From the cell containing the given text, extract its center point as [X, Y] coordinate. 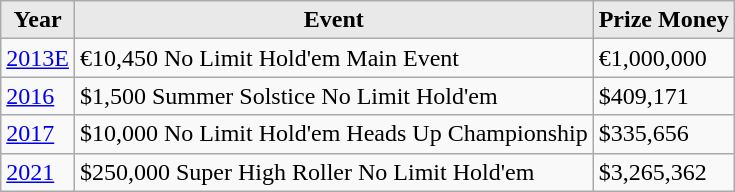
$335,656 [664, 134]
2016 [38, 96]
2013E [38, 58]
$3,265,362 [664, 172]
$409,171 [664, 96]
€10,450 No Limit Hold'em Main Event [334, 58]
Event [334, 20]
2021 [38, 172]
Prize Money [664, 20]
$10,000 No Limit Hold'em Heads Up Championship [334, 134]
$250,000 Super High Roller No Limit Hold'em [334, 172]
$1,500 Summer Solstice No Limit Hold'em [334, 96]
Year [38, 20]
2017 [38, 134]
€1,000,000 [664, 58]
